Determine the (X, Y) coordinate at the center of the cell enclosing the given text.  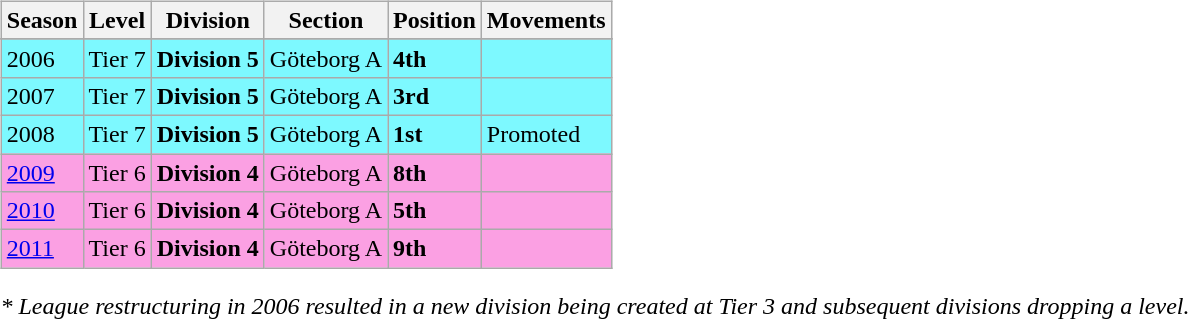
Level (117, 20)
Movements (546, 20)
2010 (42, 211)
Division (208, 20)
1st (435, 134)
Season (42, 20)
Promoted (546, 134)
Position (435, 20)
4th (435, 58)
2011 (42, 249)
2009 (42, 173)
Section (326, 20)
2008 (42, 134)
2006 (42, 58)
9th (435, 249)
8th (435, 173)
5th (435, 211)
3rd (435, 96)
2007 (42, 96)
